Extract the (x, y) coordinate from the center of the cell holding the provided text.  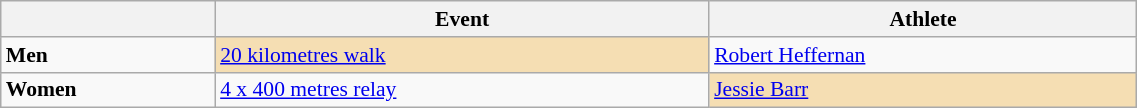
Event (462, 19)
Athlete (923, 19)
20 kilometres walk (462, 55)
Jessie Barr (923, 90)
Men (108, 55)
4 x 400 metres relay (462, 90)
Women (108, 90)
Robert Heffernan (923, 55)
